For the text-containing cell, return its midpoint in (X, Y) coordinate format. 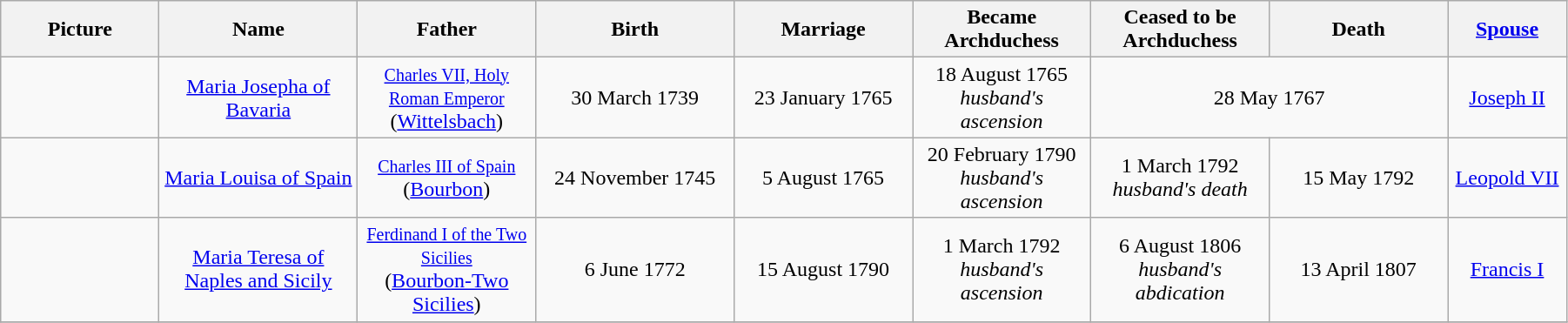
Became Archduchess (1002, 30)
Francis I (1507, 270)
Maria Louisa of Spain (258, 178)
20 February 1790husband's ascension (1002, 178)
Death (1359, 30)
Birth (635, 30)
Ferdinand I of the Two Sicilies(Bourbon-Two Sicilies) (447, 270)
30 March 1739 (635, 98)
Picture (80, 30)
Name (258, 30)
23 January 1765 (823, 98)
28 May 1767 (1270, 98)
1 March 1792husband's death (1180, 178)
6 August 1806husband's abdication (1180, 270)
24 November 1745 (635, 178)
Spouse (1507, 30)
Maria Josepha of Bavaria (258, 98)
Charles VII, Holy Roman Emperor(Wittelsbach) (447, 98)
Maria Teresa of Naples and Sicily (258, 270)
1 March 1792husband's ascension (1002, 270)
5 August 1765 (823, 178)
Charles III of Spain(Bourbon) (447, 178)
18 August 1765husband's ascension (1002, 98)
15 May 1792 (1359, 178)
Ceased to be Archduchess (1180, 30)
Father (447, 30)
6 June 1772 (635, 270)
15 August 1790 (823, 270)
Marriage (823, 30)
13 April 1807 (1359, 270)
Leopold VII (1507, 178)
Joseph II (1507, 98)
